Determine the [X, Y] coordinate at the center of the cell enclosing the given text.  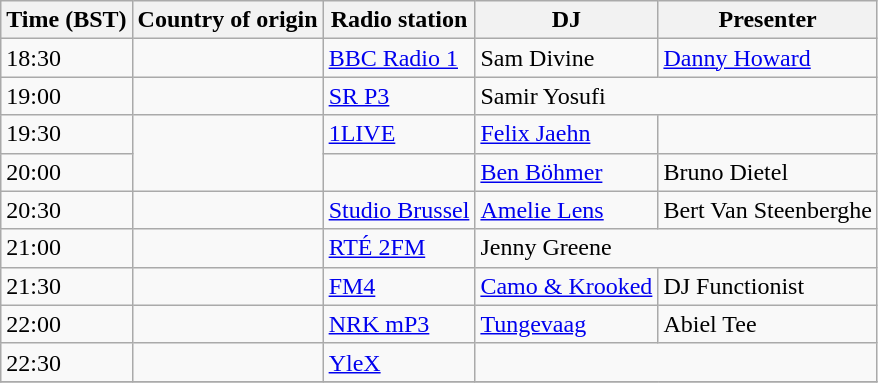
Camo & Krooked [566, 286]
Bruno Dietel [768, 172]
Country of origin [228, 20]
Ben Böhmer [566, 172]
1LIVE [399, 134]
RTÉ 2FM [399, 248]
19:30 [66, 134]
Bert Van Steenberghe [768, 210]
22:30 [66, 362]
20:30 [66, 210]
Samir Yosufi [676, 96]
Abiel Tee [768, 324]
19:00 [66, 96]
Felix Jaehn [566, 134]
NRK mP3 [399, 324]
BBC Radio 1 [399, 58]
SR P3 [399, 96]
Tungevaag [566, 324]
FM4 [399, 286]
Radio station [399, 20]
22:00 [66, 324]
21:30 [66, 286]
Sam Divine [566, 58]
21:00 [66, 248]
Jenny Greene [676, 248]
20:00 [66, 172]
Presenter [768, 20]
DJ Functionist [768, 286]
18:30 [66, 58]
Danny Howard [768, 58]
Studio Brussel [399, 210]
YleX [399, 362]
DJ [566, 20]
Amelie Lens [566, 210]
Time (BST) [66, 20]
